Scan for the cell matching the given text and deliver its [X, Y] coordinate at center. 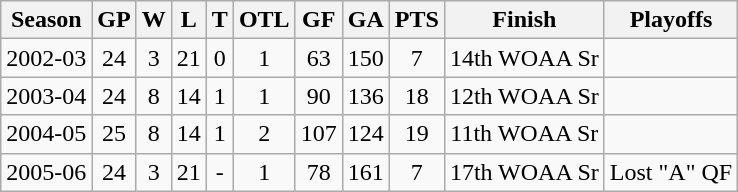
2004-05 [46, 134]
PTS [416, 20]
63 [318, 58]
W [154, 20]
2002-03 [46, 58]
GF [318, 20]
107 [318, 134]
2 [264, 134]
GP [114, 20]
90 [318, 96]
- [220, 172]
Season [46, 20]
11th WOAA Sr [524, 134]
L [188, 20]
136 [366, 96]
T [220, 20]
2003-04 [46, 96]
2005-06 [46, 172]
Playoffs [670, 20]
150 [366, 58]
OTL [264, 20]
25 [114, 134]
124 [366, 134]
0 [220, 58]
12th WOAA Sr [524, 96]
18 [416, 96]
161 [366, 172]
14th WOAA Sr [524, 58]
Finish [524, 20]
19 [416, 134]
78 [318, 172]
Lost "A" QF [670, 172]
GA [366, 20]
17th WOAA Sr [524, 172]
